Provide the [X, Y] coordinate of the cell's center where the given text is located.  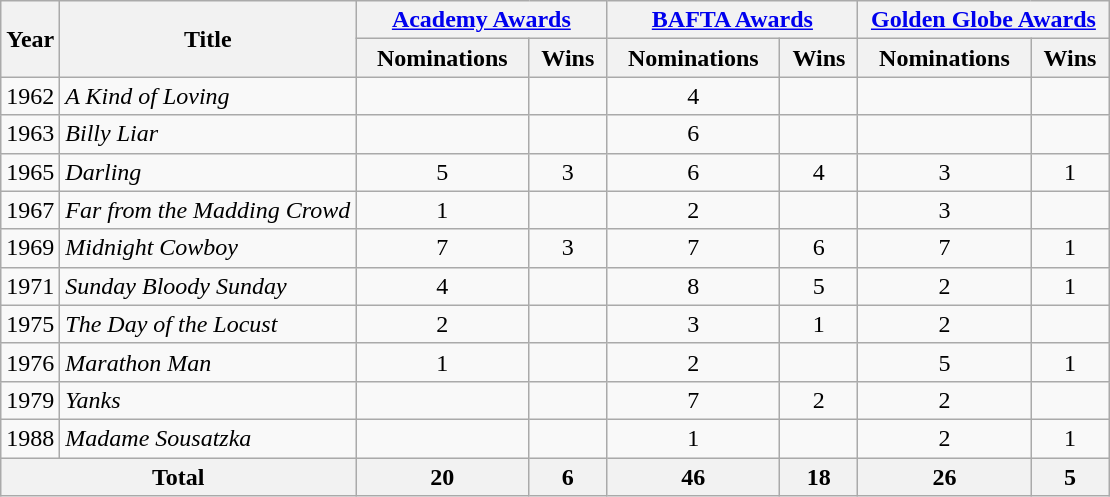
Darling [208, 172]
1963 [30, 134]
The Day of the Locust [208, 324]
1976 [30, 362]
1971 [30, 286]
Academy Awards [482, 20]
20 [442, 477]
Madame Sousatzka [208, 438]
Golden Globe Awards [984, 20]
1967 [30, 210]
1965 [30, 172]
Marathon Man [208, 362]
18 [819, 477]
Sunday Bloody Sunday [208, 286]
46 [694, 477]
1988 [30, 438]
1962 [30, 96]
Year [30, 39]
Midnight Cowboy [208, 248]
1975 [30, 324]
A Kind of Loving [208, 96]
1969 [30, 248]
Total [178, 477]
Billy Liar [208, 134]
8 [694, 286]
Yanks [208, 400]
Title [208, 39]
Far from the Madding Crowd [208, 210]
26 [944, 477]
1979 [30, 400]
BAFTA Awards [732, 20]
